Provide the (x, y) coordinate of the cell's center where the given text is located.  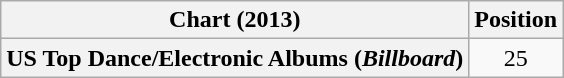
Position (516, 20)
US Top Dance/Electronic Albums (Billboard) (235, 58)
25 (516, 58)
Chart (2013) (235, 20)
